Scan for the cell matching the given text and deliver its (X, Y) coordinate at center. 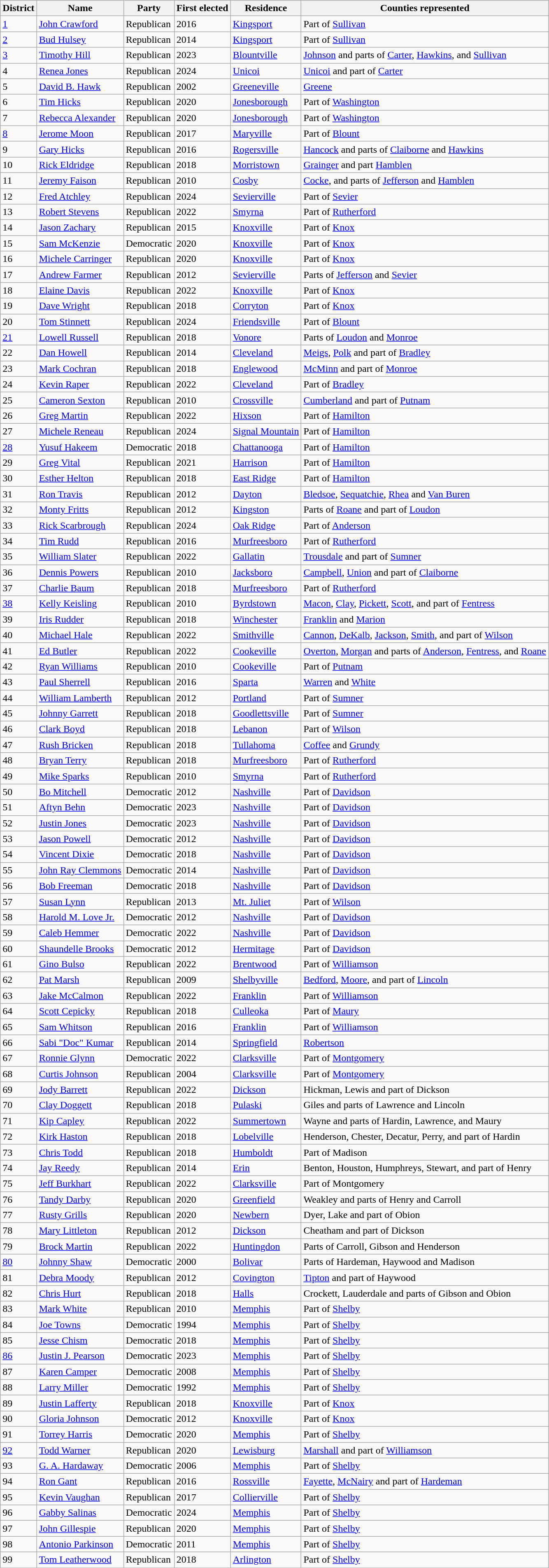
Yusuf Hakeem (80, 447)
Michael Hale (80, 635)
20 (19, 322)
Vonore (266, 337)
Robertson (425, 1043)
Esther Helton (80, 478)
Name (80, 8)
Elaine Davis (80, 290)
Justin Lafferty (80, 1403)
7 (19, 118)
Clay Doggett (80, 1105)
Vincent Dixie (80, 854)
Shaundelle Brooks (80, 948)
Englewood (266, 369)
Campbell, Union and part of Claiborne (425, 572)
6 (19, 102)
Pulaski (266, 1105)
Blountville (266, 55)
Caleb Hemmer (80, 933)
65 (19, 1027)
Greg Vital (80, 463)
Hermitage (266, 948)
14 (19, 228)
13 (19, 212)
Franklin and Marion (425, 619)
Grainger and part Hamblen (425, 165)
58 (19, 917)
Coffee and Grundy (425, 745)
Sam McKenzie (80, 243)
Ron Travis (80, 494)
95 (19, 1497)
Portland (266, 698)
97 (19, 1528)
74 (19, 1168)
Rush Bricken (80, 745)
Bryan Terry (80, 761)
2008 (202, 1372)
Andrew Farmer (80, 275)
24 (19, 384)
2011 (202, 1544)
Tom Leatherwood (80, 1560)
Johnny Shaw (80, 1262)
59 (19, 933)
Jay Reedy (80, 1168)
Mark White (80, 1309)
41 (19, 651)
Mark Cochran (80, 369)
88 (19, 1387)
Jeff Burkhart (80, 1183)
Bledsoe, Sequatchie, Rhea and Van Buren (425, 494)
Dyer, Lake and part of Obion (425, 1215)
31 (19, 494)
54 (19, 854)
Jeremy Faison (80, 180)
Warren and White (425, 682)
55 (19, 870)
Bud Hulsey (80, 40)
Culleoka (266, 1011)
Kelly Keisling (80, 604)
52 (19, 823)
Mary Littleton (80, 1231)
30 (19, 478)
Justin J. Pearson (80, 1356)
22 (19, 353)
Harold M. Love Jr. (80, 917)
67 (19, 1058)
Parts of Jefferson and Sevier (425, 275)
Gino Bulso (80, 964)
1 (19, 24)
Gabby Salinas (80, 1513)
35 (19, 557)
5 (19, 86)
2002 (202, 86)
Parts of Roane and part of Loudon (425, 510)
Brock Martin (80, 1246)
Tim Hicks (80, 102)
Greg Martin (80, 415)
Part of Putnam (425, 666)
16 (19, 259)
80 (19, 1262)
Renea Jones (80, 71)
Lewisburg (266, 1450)
Bob Freeman (80, 886)
Newbern (266, 1215)
Rossville (266, 1482)
District (19, 8)
Friendsville (266, 322)
62 (19, 980)
Residence (266, 8)
Cosby (266, 180)
Debra Moody (80, 1278)
Fred Atchley (80, 196)
47 (19, 745)
3 (19, 55)
Erin (266, 1168)
Joe Towns (80, 1325)
63 (19, 996)
Jesse Chism (80, 1340)
Huntingdon (266, 1246)
Scott Cepicky (80, 1011)
Springfield (266, 1043)
Parts of Carroll, Gibson and Henderson (425, 1246)
Chris Todd (80, 1152)
Giles and parts of Lawrence and Lincoln (425, 1105)
Lobelville (266, 1136)
Lowell Russell (80, 337)
Macon, Clay, Pickett, Scott, and part of Fentress (425, 604)
Oak Ridge (266, 525)
Hancock and parts of Claiborne and Hawkins (425, 149)
Chattanooga (266, 447)
40 (19, 635)
Hixson (266, 415)
East Ridge (266, 478)
Paul Sherrell (80, 682)
Maryville (266, 133)
Parts of Loudon and Monroe (425, 337)
Dave Wright (80, 306)
Cheatham and part of Dickson (425, 1231)
Unicoi and part of Carter (425, 71)
Kevin Vaughan (80, 1497)
Summertown (266, 1121)
Jake McCalmon (80, 996)
Curtis Johnson (80, 1074)
Cameron Sexton (80, 400)
49 (19, 776)
Jason Powell (80, 839)
2009 (202, 980)
Gloria Johnson (80, 1419)
Fayette, McNairy and part of Hardeman (425, 1482)
G. A. Hardaway (80, 1466)
Aftyn Behn (80, 807)
57 (19, 901)
John Gillespie (80, 1528)
Bedford, Moore, and part of Lincoln (425, 980)
34 (19, 541)
Hickman, Lewis and part of Dickson (425, 1090)
Ryan Williams (80, 666)
78 (19, 1231)
36 (19, 572)
60 (19, 948)
89 (19, 1403)
Arlington (266, 1560)
94 (19, 1482)
77 (19, 1215)
93 (19, 1466)
Gallatin (266, 557)
12 (19, 196)
23 (19, 369)
73 (19, 1152)
Tullahoma (266, 745)
Chris Hurt (80, 1293)
Wayne and parts of Hardin, Lawrence, and Maury (425, 1121)
McMinn and part of Monroe (425, 369)
Covington (266, 1278)
50 (19, 792)
1992 (202, 1387)
Torrey Harris (80, 1434)
33 (19, 525)
John Crawford (80, 24)
Johnny Garrett (80, 714)
First elected (202, 8)
25 (19, 400)
39 (19, 619)
Greene (425, 86)
46 (19, 729)
87 (19, 1372)
66 (19, 1043)
David B. Hawk (80, 86)
Jerome Moon (80, 133)
26 (19, 415)
81 (19, 1278)
Jason Zachary (80, 228)
Ronnie Glynn (80, 1058)
1994 (202, 1325)
69 (19, 1090)
Greeneville (266, 86)
Antonio Parkinson (80, 1544)
Morristown (266, 165)
Sam Whitson (80, 1027)
Dayton (266, 494)
56 (19, 886)
Karen Camper (80, 1372)
Corryton (266, 306)
Kevin Raper (80, 384)
Brentwood (266, 964)
Winchester (266, 619)
29 (19, 463)
72 (19, 1136)
Sparta (266, 682)
82 (19, 1293)
Kip Capley (80, 1121)
Rogersville (266, 149)
Part of Maury (425, 1011)
Cumberland and part of Putnam (425, 400)
11 (19, 180)
15 (19, 243)
42 (19, 666)
86 (19, 1356)
William Lamberth (80, 698)
90 (19, 1419)
Part of Bradley (425, 384)
Crockett, Lauderdale and parts of Gibson and Obion (425, 1293)
Clark Boyd (80, 729)
Henderson, Chester, Decatur, Perry, and part of Hardin (425, 1136)
Ron Gant (80, 1482)
53 (19, 839)
Halls (266, 1293)
99 (19, 1560)
Greenfield (266, 1199)
Signal Mountain (266, 431)
Weakley and parts of Henry and Carroll (425, 1199)
Kirk Haston (80, 1136)
Dan Howell (80, 353)
Timothy Hill (80, 55)
Harrison (266, 463)
61 (19, 964)
2021 (202, 463)
28 (19, 447)
Benton, Houston, Humphreys, Stewart, and part of Henry (425, 1168)
Crossville (266, 400)
Bolivar (266, 1262)
Cocke, and parts of Jefferson and Hamblen (425, 180)
Overton, Morgan and parts of Anderson, Fentress, and Roane (425, 651)
Rusty Grills (80, 1215)
Kingston (266, 510)
8 (19, 133)
Rick Eldridge (80, 165)
Cannon, DeKalb, Jackson, Smith, and part of Wilson (425, 635)
2006 (202, 1466)
21 (19, 337)
Tipton and part of Haywood (425, 1278)
Larry Miller (80, 1387)
Marshall and part of Williamson (425, 1450)
2000 (202, 1262)
68 (19, 1074)
Byrdstown (266, 604)
Justin Jones (80, 823)
2013 (202, 901)
Trousdale and part of Sumner (425, 557)
4 (19, 71)
Johnson and parts of Carter, Hawkins, and Sullivan (425, 55)
Susan Lynn (80, 901)
Jacksboro (266, 572)
Sabi "Doc" Kumar (80, 1043)
Goodlettsville (266, 714)
Part of Sevier (425, 196)
37 (19, 588)
Ed Butler (80, 651)
92 (19, 1450)
Todd Warner (80, 1450)
71 (19, 1121)
Mike Sparks (80, 776)
64 (19, 1011)
Smithville (266, 635)
84 (19, 1325)
51 (19, 807)
10 (19, 165)
2 (19, 40)
Pat Marsh (80, 980)
19 (19, 306)
Counties represented (425, 8)
Tom Stinnett (80, 322)
9 (19, 149)
William Slater (80, 557)
48 (19, 761)
85 (19, 1340)
98 (19, 1544)
83 (19, 1309)
Tim Rudd (80, 541)
Gary Hicks (80, 149)
John Ray Clemmons (80, 870)
Humboldt (266, 1152)
Dennis Powers (80, 572)
76 (19, 1199)
2015 (202, 228)
Bo Mitchell (80, 792)
Iris Rudder (80, 619)
Shelbyville (266, 980)
Meigs, Polk and part of Bradley (425, 353)
Unicoi (266, 71)
Michele Carringer (80, 259)
Rick Scarbrough (80, 525)
Michele Reneau (80, 431)
Monty Fritts (80, 510)
Tandy Darby (80, 1199)
Mt. Juliet (266, 901)
79 (19, 1246)
96 (19, 1513)
Part of Madison (425, 1152)
17 (19, 275)
32 (19, 510)
Parts of Hardeman, Haywood and Madison (425, 1262)
2004 (202, 1074)
27 (19, 431)
Charlie Baum (80, 588)
43 (19, 682)
Party (149, 8)
18 (19, 290)
70 (19, 1105)
Jody Barrett (80, 1090)
75 (19, 1183)
Collierville (266, 1497)
38 (19, 604)
Robert Stevens (80, 212)
Lebanon (266, 729)
44 (19, 698)
91 (19, 1434)
Part of Anderson (425, 525)
Rebecca Alexander (80, 118)
45 (19, 714)
